Capture the cell that displays the provided text and extract its [X, Y] central coordinate. 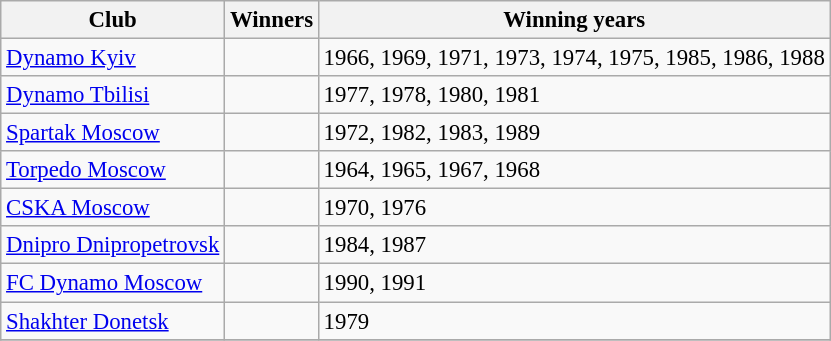
1979 [574, 321]
Winners [272, 20]
Spartak Moscow [113, 133]
Winning years [574, 20]
FC Dynamo Moscow [113, 283]
1990, 1991 [574, 283]
Club [113, 20]
Dynamo Kyiv [113, 58]
1964, 1965, 1967, 1968 [574, 170]
1970, 1976 [574, 208]
1977, 1978, 1980, 1981 [574, 95]
CSKA Moscow [113, 208]
Dynamo Tbilisi [113, 95]
1984, 1987 [574, 245]
Torpedo Moscow [113, 170]
1966, 1969, 1971, 1973, 1974, 1975, 1985, 1986, 1988 [574, 58]
1972, 1982, 1983, 1989 [574, 133]
Dnipro Dnipropetrovsk [113, 245]
Shakhter Donetsk [113, 321]
